Return the (x, y) coordinate for the center point of the cell that contains the specified text.  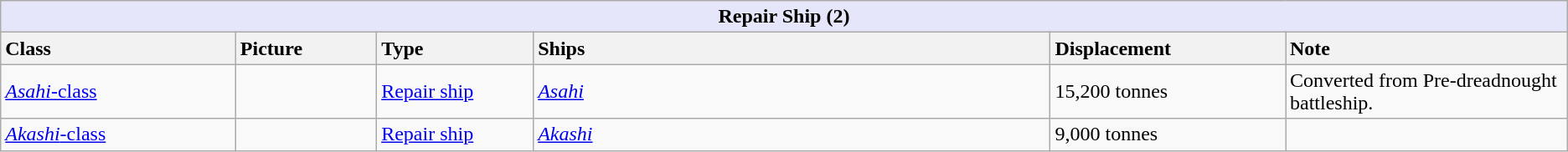
Note (1426, 48)
Ships (792, 48)
Class (119, 48)
Type (456, 48)
9,000 tonnes (1168, 134)
Asahi (792, 92)
Akashi (792, 134)
15,200 tonnes (1168, 92)
Displacement (1168, 48)
Akashi-class (119, 134)
Picture (306, 48)
Asahi-class (119, 92)
Converted from Pre-dreadnought battleship. (1426, 92)
Repair Ship (2) (784, 17)
